Locate the cell with the specified text and output its (x, y) center coordinate. 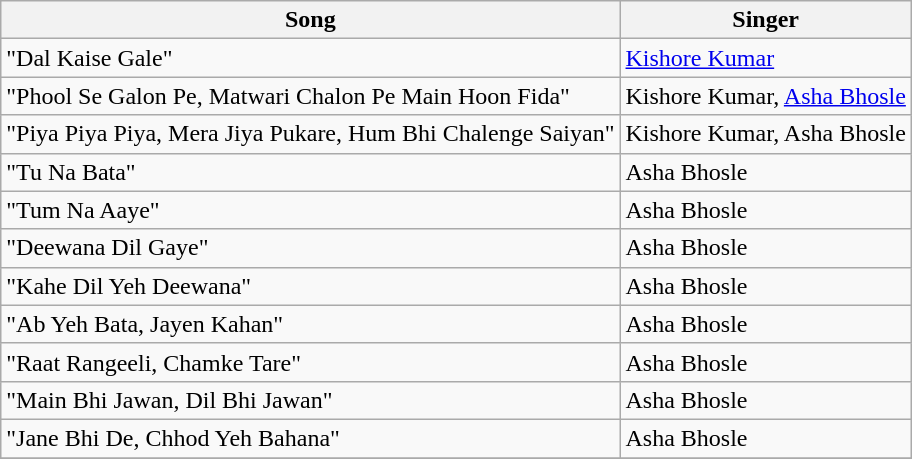
"Piya Piya Piya, Mera Jiya Pukare, Hum Bhi Chalenge Saiyan" (310, 134)
"Jane Bhi De, Chhod Yeh Bahana" (310, 438)
"Ab Yeh Bata, Jayen Kahan" (310, 324)
"Kahe Dil Yeh Deewana" (310, 286)
Song (310, 20)
Singer (766, 20)
"Tu Na Bata" (310, 172)
"Tum Na Aaye" (310, 210)
Kishore Kumar (766, 58)
"Dal Kaise Gale" (310, 58)
"Phool Se Galon Pe, Matwari Chalon Pe Main Hoon Fida" (310, 96)
"Deewana Dil Gaye" (310, 248)
"Raat Rangeeli, Chamke Tare" (310, 362)
"Main Bhi Jawan, Dil Bhi Jawan" (310, 400)
